Locate the cell with the specified text and output its [x, y] center coordinate. 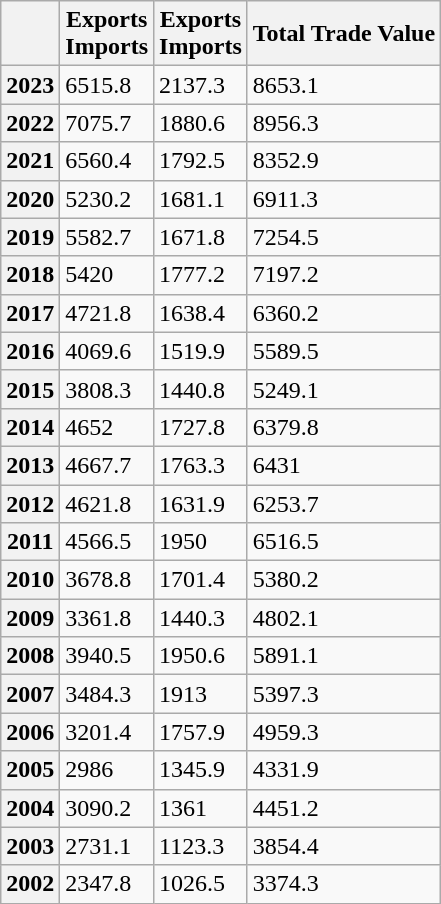
4959.3 [344, 732]
1792.5 [201, 161]
2015 [30, 389]
1361 [201, 808]
1913 [201, 694]
2014 [30, 427]
6560.4 [107, 161]
5420 [107, 275]
1950.6 [201, 656]
2986 [107, 770]
2347.8 [107, 884]
2012 [30, 503]
1763.3 [201, 465]
5891.1 [344, 656]
5380.2 [344, 580]
7075.7 [107, 123]
2017 [30, 313]
5397.3 [344, 694]
3940.5 [107, 656]
7254.5 [344, 237]
2016 [30, 351]
4331.9 [344, 770]
8352.9 [344, 161]
4652 [107, 427]
5249.1 [344, 389]
2008 [30, 656]
2020 [30, 199]
1123.3 [201, 846]
3201.4 [107, 732]
2005 [30, 770]
7197.2 [344, 275]
4802.1 [344, 618]
2019 [30, 237]
1026.5 [201, 884]
4069.6 [107, 351]
5589.5 [344, 351]
1950 [201, 542]
6379.8 [344, 427]
5582.7 [107, 237]
2003 [30, 846]
2137.3 [201, 85]
4566.5 [107, 542]
6431 [344, 465]
2011 [30, 542]
2013 [30, 465]
3678.8 [107, 580]
4721.8 [107, 313]
Total Trade Value [344, 34]
5230.2 [107, 199]
3361.8 [107, 618]
1519.9 [201, 351]
4667.7 [107, 465]
6253.7 [344, 503]
1727.8 [201, 427]
8956.3 [344, 123]
1638.4 [201, 313]
3808.3 [107, 389]
2022 [30, 123]
1671.8 [201, 237]
2006 [30, 732]
1440.8 [201, 389]
2023 [30, 85]
1777.2 [201, 275]
6360.2 [344, 313]
2002 [30, 884]
1631.9 [201, 503]
6911.3 [344, 199]
2007 [30, 694]
3090.2 [107, 808]
3374.3 [344, 884]
6516.5 [344, 542]
1701.4 [201, 580]
3484.3 [107, 694]
1880.6 [201, 123]
2018 [30, 275]
1440.3 [201, 618]
3854.4 [344, 846]
8653.1 [344, 85]
1757.9 [201, 732]
1345.9 [201, 770]
4451.2 [344, 808]
1681.1 [201, 199]
2010 [30, 580]
2021 [30, 161]
2004 [30, 808]
2731.1 [107, 846]
2009 [30, 618]
4621.8 [107, 503]
6515.8 [107, 85]
